Return the (x, y) coordinate for the center point of the cell that contains the specified text.  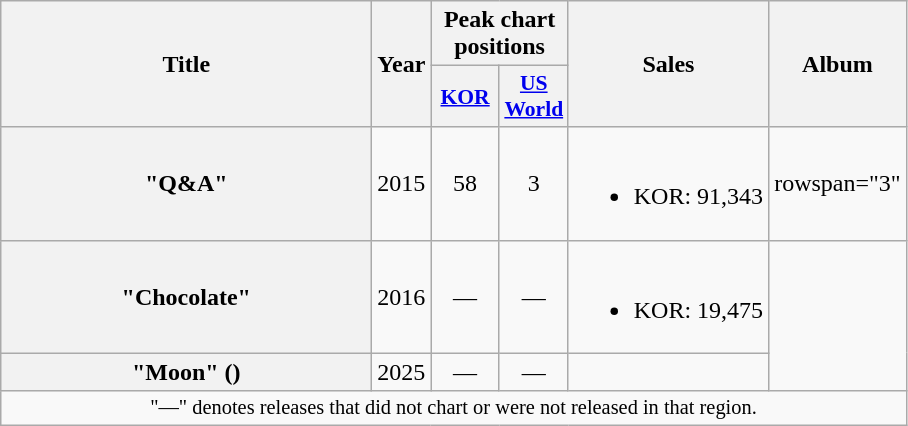
"—" denotes releases that did not chart or were not released in that region. (454, 408)
58 (465, 184)
Peak chartpositions (500, 34)
"Moon" () (186, 372)
Sales (668, 64)
KOR: 19,475 (668, 296)
2025 (402, 372)
Year (402, 64)
Title (186, 64)
"Q&A" (186, 184)
USWorld (534, 96)
2016 (402, 296)
KOR (465, 96)
3 (534, 184)
2015 (402, 184)
Album (838, 64)
KOR: 91,343 (668, 184)
rowspan="3" (838, 184)
"Chocolate" (186, 296)
